Determine the [x, y] coordinate at the center of the cell enclosing the given text.  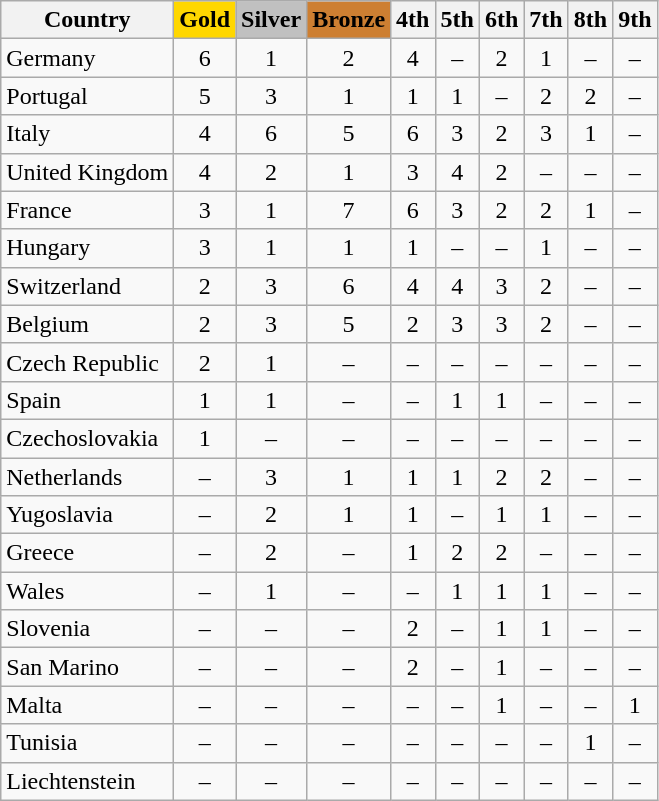
Gold [205, 20]
Silver [272, 20]
United Kingdom [88, 172]
7th [546, 20]
Yugoslavia [88, 515]
7 [349, 210]
Hungary [88, 248]
Czech Republic [88, 362]
Germany [88, 58]
Liechtenstein [88, 781]
Tunisia [88, 743]
Netherlands [88, 477]
Belgium [88, 324]
Greece [88, 553]
San Marino [88, 667]
Malta [88, 705]
France [88, 210]
Italy [88, 134]
Slovenia [88, 629]
6th [501, 20]
Country [88, 20]
9th [635, 20]
4th [413, 20]
Bronze [349, 20]
5th [457, 20]
Czechoslovakia [88, 438]
8th [590, 20]
Portugal [88, 96]
Spain [88, 400]
Switzerland [88, 286]
Wales [88, 591]
